Return the [x, y] coordinate for the center point of the cell that contains the specified text.  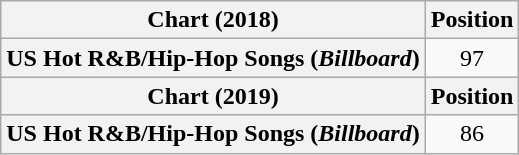
Chart (2018) [213, 20]
Chart (2019) [213, 96]
86 [472, 134]
97 [472, 58]
